From the cell containing the given text, extract its center point as [X, Y] coordinate. 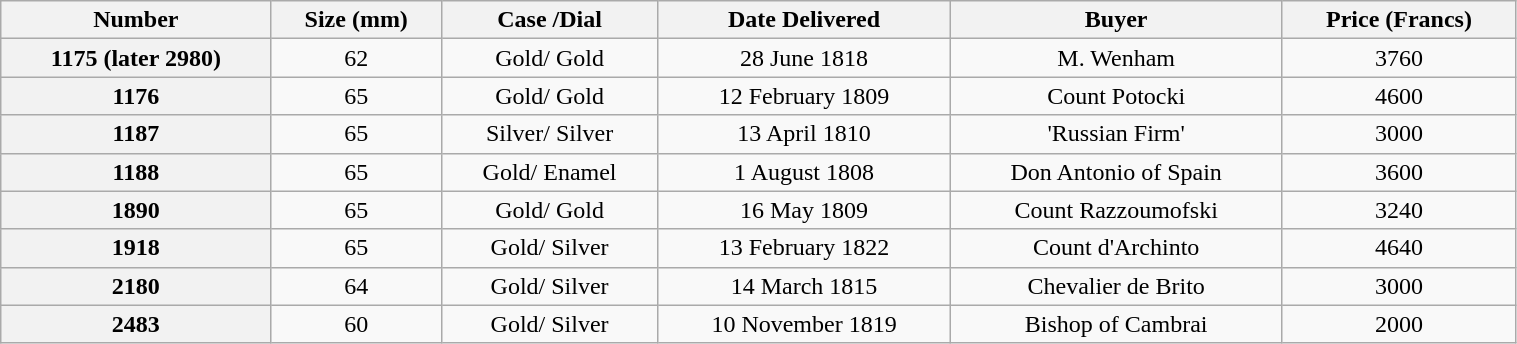
Count Potocki [1116, 96]
13 February 1822 [804, 248]
Bishop of Cambrai [1116, 324]
Price (Francs) [1399, 20]
M. Wenham [1116, 58]
Case /Dial [549, 20]
64 [356, 286]
Count d'Archinto [1116, 248]
Count Razzoumofski [1116, 210]
1 August 1808 [804, 172]
Date Delivered [804, 20]
10 November 1819 [804, 324]
1187 [136, 134]
Number [136, 20]
Silver/ Silver [549, 134]
1890 [136, 210]
Gold/ Enamel [549, 172]
4640 [1399, 248]
2180 [136, 286]
28 June 1818 [804, 58]
1188 [136, 172]
13 April 1810 [804, 134]
12 February 1809 [804, 96]
Size (mm) [356, 20]
16 May 1809 [804, 210]
2483 [136, 324]
14 March 1815 [804, 286]
'Russian Firm' [1116, 134]
3760 [1399, 58]
1175 (later 2980) [136, 58]
Chevalier de Brito [1116, 286]
3240 [1399, 210]
60 [356, 324]
Buyer [1116, 20]
3600 [1399, 172]
2000 [1399, 324]
1918 [136, 248]
1176 [136, 96]
Don Antonio of Spain [1116, 172]
62 [356, 58]
4600 [1399, 96]
